From the cell containing the given text, extract its center point as (X, Y) coordinate. 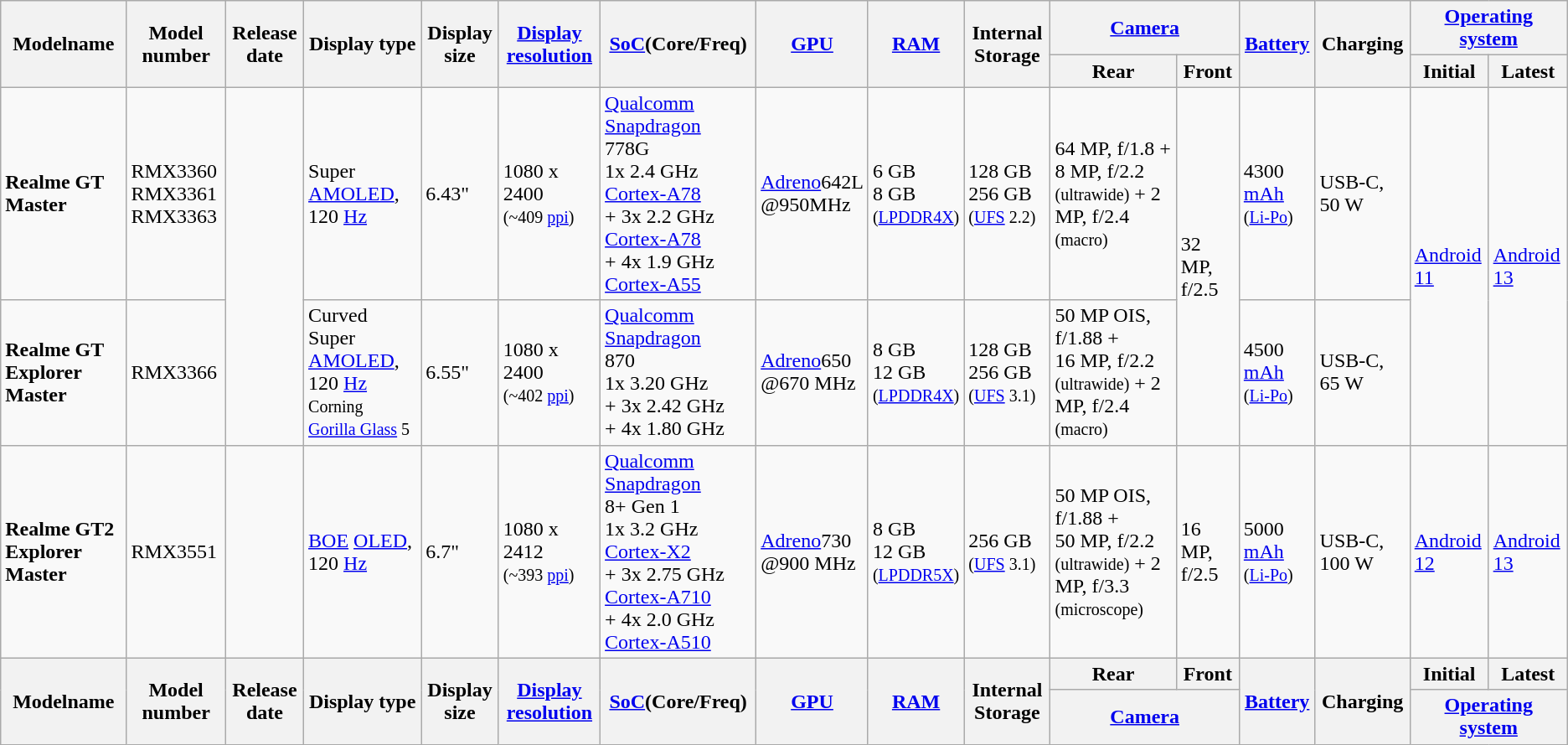
RMX3360RMX3361RMX3363 (176, 194)
6.43" (461, 194)
50 MP OIS, f/1.88 +16 MP, f/2.2 (ultrawide) + 2 MP, f/2.4 (macro) (1113, 372)
Realme GT Master (64, 194)
Adreno730@900 MHz (812, 551)
6.7" (461, 551)
256 GB(UFS 3.1) (1007, 551)
1080 x 2400(~402 ppi) (549, 372)
64 MP, f/1.8 +8 MP, f/2.2 (ultrawide) + 2 MP, f/2.4 (macro) (1113, 194)
Android 12 (1449, 551)
4300 mAh(Li-Po) (1277, 194)
Super AMOLED, 120 Hz (363, 194)
USB-C, 65 W (1362, 372)
Adreno650 @670 MHz (812, 372)
Android 11 (1449, 266)
Curved Super AMOLED, 120 HzCorning Gorilla Glass 5 (363, 372)
Adreno642L @950MHz (812, 194)
Realme GT Explorer Master (64, 372)
128 GB256 GB(UFS 3.1) (1007, 372)
6 GB 8 GB(LPDDR4X) (916, 194)
6.55" (461, 372)
32 MP, f/2.5 (1208, 266)
RMX3366 (176, 372)
8 GB12 GB(LPDDR5X) (916, 551)
BOE OLED, 120 Hz (363, 551)
4500 mAh(Li-Po) (1277, 372)
128 GB 256 GB(UFS 2.2) (1007, 194)
5000 mAh(Li-Po) (1277, 551)
16 MP, f/2.5 (1208, 551)
50 MP OIS, f/1.88 +50 MP, f/2.2 (ultrawide) + 2 MP, f/3.3 (microscope) (1113, 551)
Realme GT2 Explorer Master (64, 551)
1080 x 2412(~393 ppi) (549, 551)
Qualcomm Snapdragon 8+ Gen 11x 3.2 GHz Cortex-X2 + 3x 2.75 GHz Cortex-A710 + 4x 2.0 GHz Cortex-A510 (678, 551)
Qualcomm Snapdragon 778G1x 2.4 GHz Cortex-A78 + 3x 2.2 GHz Cortex-A78 + 4x 1.9 GHz Cortex-A55 (678, 194)
1080 x 2400(~409 ppi) (549, 194)
8 GB 12 GB(LPDDR4X) (916, 372)
USB-C, 100 W (1362, 551)
Qualcomm Snapdragon 8701x 3.20 GHz + 3x 2.42 GHz + 4x 1.80 GHz (678, 372)
RMX3551 (176, 551)
USB-C, 50 W (1362, 194)
